Locate the cell with the specified text and output its [X, Y] center coordinate. 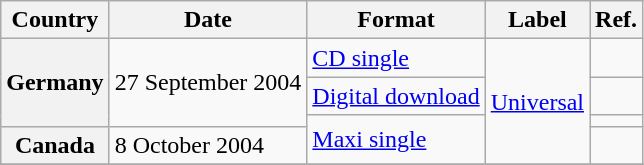
27 September 2004 [208, 82]
Date [208, 20]
Universal [537, 102]
Country [55, 20]
Ref. [616, 20]
Canada [55, 145]
CD single [396, 58]
Germany [55, 82]
Format [396, 20]
Digital download [396, 96]
8 October 2004 [208, 145]
Label [537, 20]
Maxi single [396, 140]
